From the cell containing the given text, extract its center point as (x, y) coordinate. 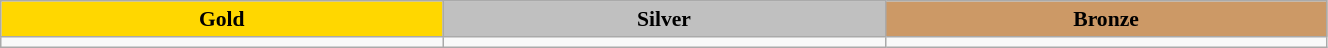
Silver (664, 19)
Bronze (1106, 19)
Gold (222, 19)
